From the cell containing the given text, extract its center point as [x, y] coordinate. 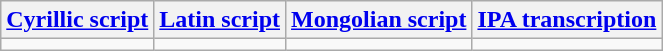
Cyrillic script [78, 20]
Mongolian script [379, 20]
Latin script [220, 20]
IPA transcription [567, 20]
